Identify which cell holds the provided text, then report its [X, Y] central coordinate. 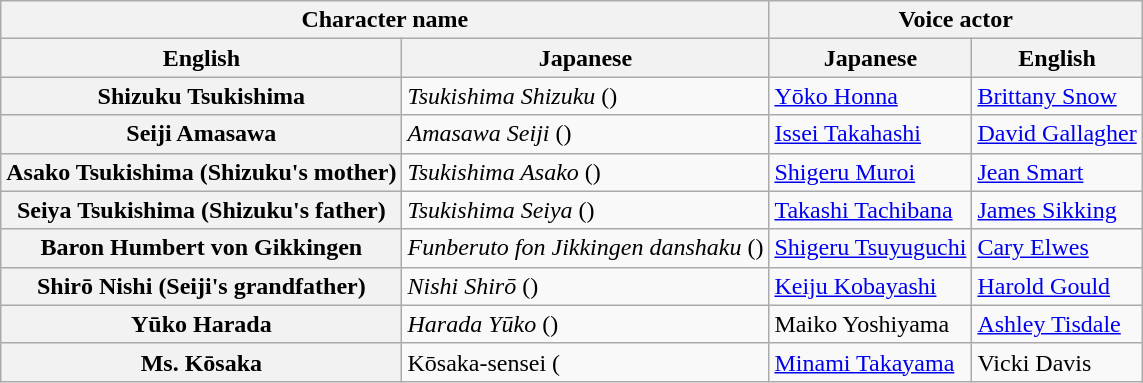
Voice actor [956, 20]
Harada Yūko () [586, 324]
Ashley Tisdale [1057, 324]
Cary Elwes [1057, 248]
Yūko Harada [202, 324]
Seiji Amasawa [202, 134]
Vicki Davis [1057, 362]
Tsukishima Seiya () [586, 210]
Issei Takahashi [870, 134]
Tsukishima Asako () [586, 172]
Shirō Nishi (Seiji's grandfather) [202, 286]
Harold Gould [1057, 286]
Seiya Tsukishima (Shizuku's father) [202, 210]
Brittany Snow [1057, 96]
Shigeru Muroi [870, 172]
Takashi Tachibana [870, 210]
Character name [385, 20]
Ms. Kōsaka [202, 362]
Kōsaka-sensei ( [586, 362]
Yōko Honna [870, 96]
David Gallagher [1057, 134]
Funberuto fon Jikkingen danshaku () [586, 248]
Baron Humbert von Gikkingen [202, 248]
Jean Smart [1057, 172]
Asako Tsukishima (Shizuku's mother) [202, 172]
Maiko Yoshiyama [870, 324]
James Sikking [1057, 210]
Keiju Kobayashi [870, 286]
Amasawa Seiji () [586, 134]
Nishi Shirō () [586, 286]
Shigeru Tsuyuguchi [870, 248]
Minami Takayama [870, 362]
Tsukishima Shizuku () [586, 96]
Shizuku Tsukishima [202, 96]
